Locate the cell with the specified text and output its [X, Y] center coordinate. 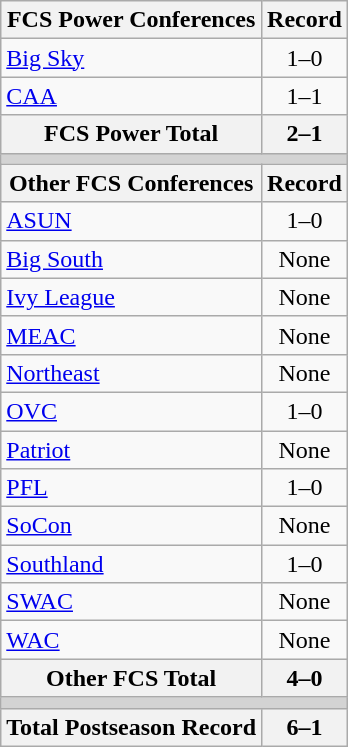
FCS Power Conferences [132, 20]
OVC [132, 411]
Big Sky [132, 58]
CAA [132, 96]
6–1 [305, 727]
ASUN [132, 221]
1–1 [305, 96]
SWAC [132, 602]
FCS Power Total [132, 134]
Other FCS Conferences [132, 183]
Patriot [132, 449]
Big South [132, 259]
SoCon [132, 526]
WAC [132, 640]
Northeast [132, 373]
2–1 [305, 134]
Other FCS Total [132, 678]
4–0 [305, 678]
PFL [132, 488]
Total Postseason Record [132, 727]
MEAC [132, 335]
Ivy League [132, 297]
Southland [132, 564]
